Capture the cell that displays the provided text and extract its (x, y) central coordinate. 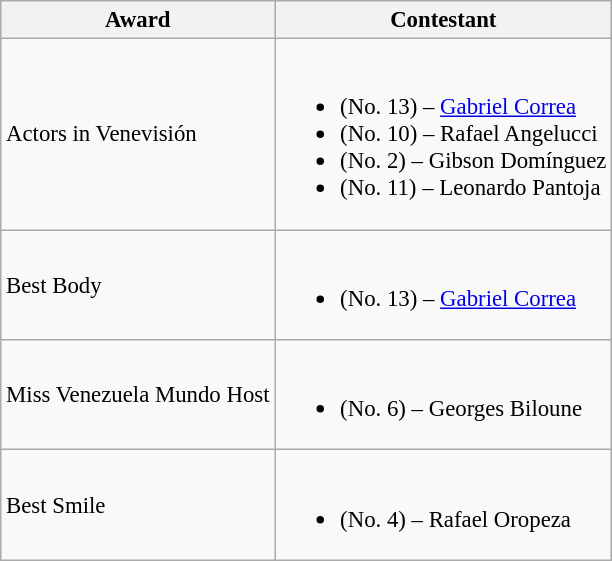
Miss Venezuela Mundo Host (138, 395)
Award (138, 20)
(No. 13) – Gabriel Correa (No. 10) – Rafael Angelucci (No. 2) – Gibson Domínguez (No. 11) – Leonardo Pantoja (444, 134)
Best Smile (138, 505)
Best Body (138, 285)
(No. 4) – Rafael Oropeza (444, 505)
Contestant (444, 20)
(No. 13) – Gabriel Correa (444, 285)
(No. 6) – Georges Biloune (444, 395)
Actors in Venevisión (138, 134)
